Scan for the cell matching the given text and deliver its (X, Y) coordinate at center. 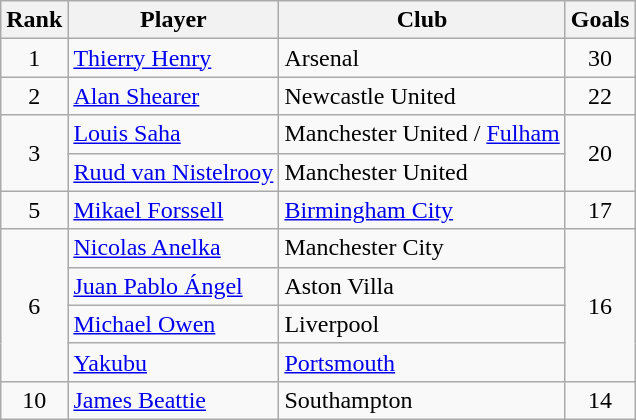
Goals (600, 20)
3 (34, 153)
Player (174, 20)
Manchester City (422, 248)
Arsenal (422, 58)
Portsmouth (422, 362)
James Beattie (174, 400)
Louis Saha (174, 134)
2 (34, 96)
Thierry Henry (174, 58)
Newcastle United (422, 96)
Juan Pablo Ángel (174, 286)
Ruud van Nistelrooy (174, 172)
Yakubu (174, 362)
1 (34, 58)
22 (600, 96)
Rank (34, 20)
20 (600, 153)
6 (34, 305)
Michael Owen (174, 324)
Nicolas Anelka (174, 248)
Club (422, 20)
10 (34, 400)
14 (600, 400)
5 (34, 210)
Mikael Forssell (174, 210)
Manchester United (422, 172)
Liverpool (422, 324)
Aston Villa (422, 286)
Birmingham City (422, 210)
Manchester United / Fulham (422, 134)
30 (600, 58)
Southampton (422, 400)
17 (600, 210)
16 (600, 305)
Alan Shearer (174, 96)
